Return the (x, y) coordinate for the center point of the cell that contains the specified text.  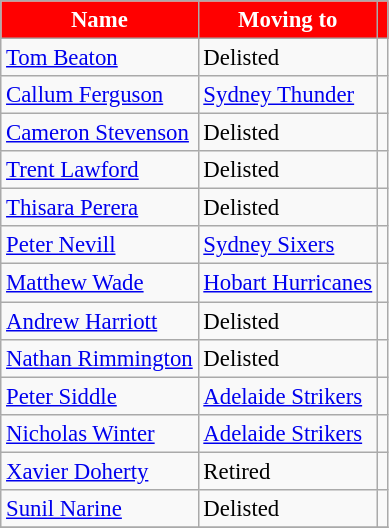
Trent Lawford (100, 170)
Nathan Rimmington (100, 358)
Peter Siddle (100, 396)
Moving to (288, 20)
Sydney Sixers (288, 245)
Name (100, 20)
Nicholas Winter (100, 433)
Retired (288, 471)
Peter Nevill (100, 245)
Cameron Stevenson (100, 133)
Callum Ferguson (100, 95)
Matthew Wade (100, 283)
Sydney Thunder (288, 95)
Tom Beaton (100, 58)
Sunil Narine (100, 509)
Xavier Doherty (100, 471)
Thisara Perera (100, 208)
Hobart Hurricanes (288, 283)
Andrew Harriott (100, 321)
